Capture the cell that displays the provided text and extract its (X, Y) central coordinate. 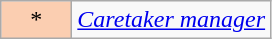
Caretaker manager (172, 20)
* (36, 20)
